Locate the cell with the specified text and output its [x, y] center coordinate. 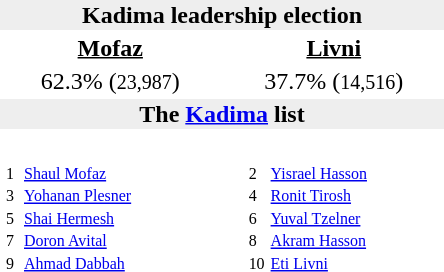
2 [256, 174]
Kadima leadership election [222, 15]
Ronit Tirosh [354, 196]
Yuval Tzelner [354, 218]
Yisrael Hasson [354, 174]
Yohanan Plesner [133, 196]
62.3% (23,987) [110, 81]
Shaul Mofaz [133, 174]
Mofaz [110, 48]
Livni [334, 48]
8 [256, 241]
Shai Hermesh [133, 218]
1 [12, 174]
4 [256, 196]
Akram Hasson [354, 241]
7 [12, 241]
Doron Avital [133, 241]
37.7% (14,516) [334, 81]
6 [256, 218]
5 [12, 218]
The Kadima list [222, 114]
3 [12, 196]
